Return (X, Y) of the center of cell containing provided text 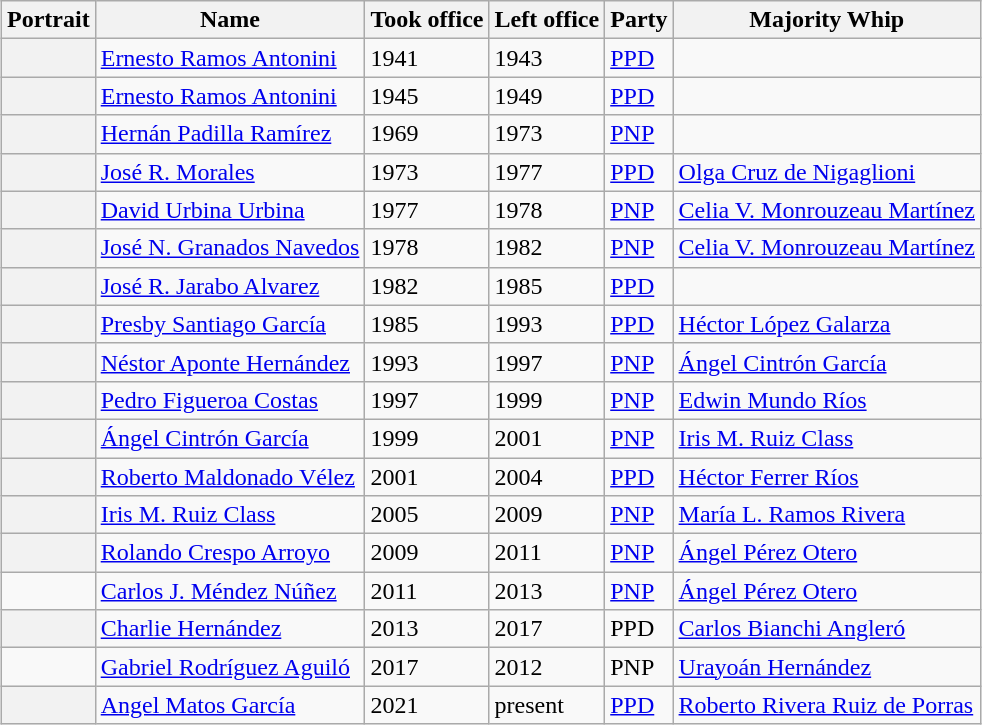
Urayoán Hernández (826, 667)
Hernán Padilla Ramírez (230, 134)
Carlos Bianchi Angleró (826, 629)
1969 (427, 134)
Olga Cruz de Nigaglioni (826, 172)
José R. Morales (230, 172)
Charlie Hernández (230, 629)
José N. Granados Navedos (230, 248)
1943 (547, 58)
Portrait (49, 20)
Néstor Aponte Hernández (230, 362)
Roberto Rivera Ruiz de Porras (826, 705)
Angel Matos García (230, 705)
present (547, 705)
Carlos J. Méndez Núñez (230, 591)
Left office (547, 20)
1949 (547, 96)
David Urbina Urbina (230, 210)
Majority Whip (826, 20)
2004 (547, 477)
1941 (427, 58)
Name (230, 20)
Héctor López Galarza (826, 324)
José R. Jarabo Alvarez (230, 286)
Roberto Maldonado Vélez (230, 477)
Rolando Crespo Arroyo (230, 553)
2005 (427, 515)
Party (639, 20)
María L. Ramos Rivera (826, 515)
Pedro Figueroa Costas (230, 400)
Took office (427, 20)
Gabriel Rodríguez Aguiló (230, 667)
1945 (427, 96)
Edwin Mundo Ríos (826, 400)
Héctor Ferrer Ríos (826, 477)
2012 (547, 667)
Presby Santiago García (230, 324)
2021 (427, 705)
